Output the [X, Y] coordinate of the center of the cell containing the given text.  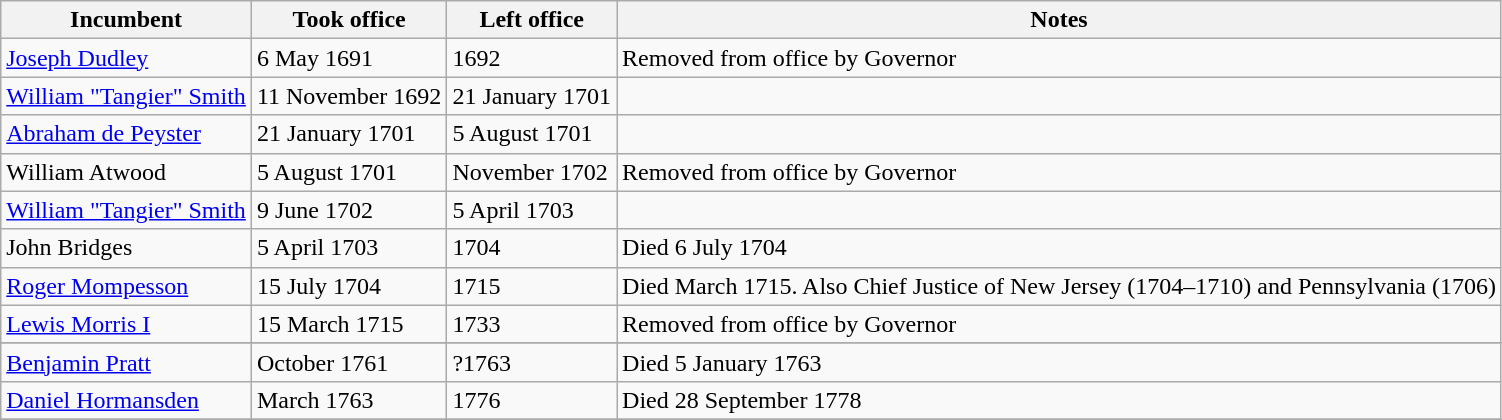
1692 [532, 58]
1715 [532, 286]
Left office [532, 20]
1733 [532, 324]
Abraham de Peyster [126, 134]
Incumbent [126, 20]
?1763 [532, 362]
Died 28 September 1778 [1060, 400]
John Bridges [126, 248]
Lewis Morris I [126, 324]
9 June 1702 [348, 210]
15 March 1715 [348, 324]
11 November 1692 [348, 96]
Joseph Dudley [126, 58]
Took office [348, 20]
November 1702 [532, 172]
Died 6 July 1704 [1060, 248]
William Atwood [126, 172]
15 July 1704 [348, 286]
Daniel Hormansden [126, 400]
1776 [532, 400]
6 May 1691 [348, 58]
Notes [1060, 20]
1704 [532, 248]
Benjamin Pratt [126, 362]
October 1761 [348, 362]
Died March 1715. Also Chief Justice of New Jersey (1704–1710) and Pennsylvania (1706) [1060, 286]
Roger Mompesson [126, 286]
March 1763 [348, 400]
Died 5 January 1763 [1060, 362]
